Output the (x, y) coordinate of the center of the cell containing the given text.  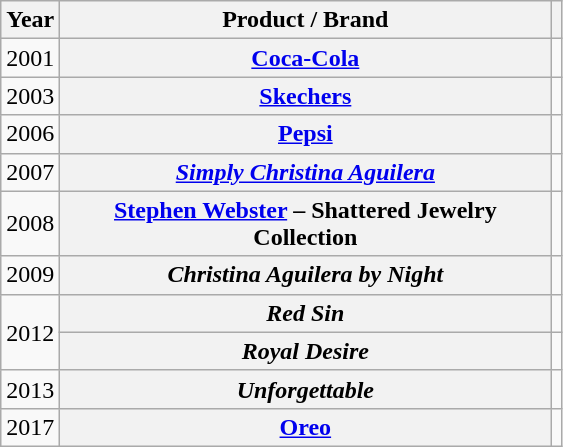
Unforgettable (306, 389)
Oreo (306, 427)
Pepsi (306, 134)
Christina Aguilera by Night (306, 275)
Red Sin (306, 313)
2003 (30, 96)
Coca-Cola (306, 58)
2006 (30, 134)
2001 (30, 58)
2013 (30, 389)
2008 (30, 224)
Simply Christina Aguilera (306, 172)
Skechers (306, 96)
2007 (30, 172)
2012 (30, 332)
Royal Desire (306, 351)
Product / Brand (306, 20)
2009 (30, 275)
Stephen Webster – Shattered Jewelry Collection (306, 224)
Year (30, 20)
2017 (30, 427)
